For the text-containing cell, return its midpoint in (x, y) coordinate format. 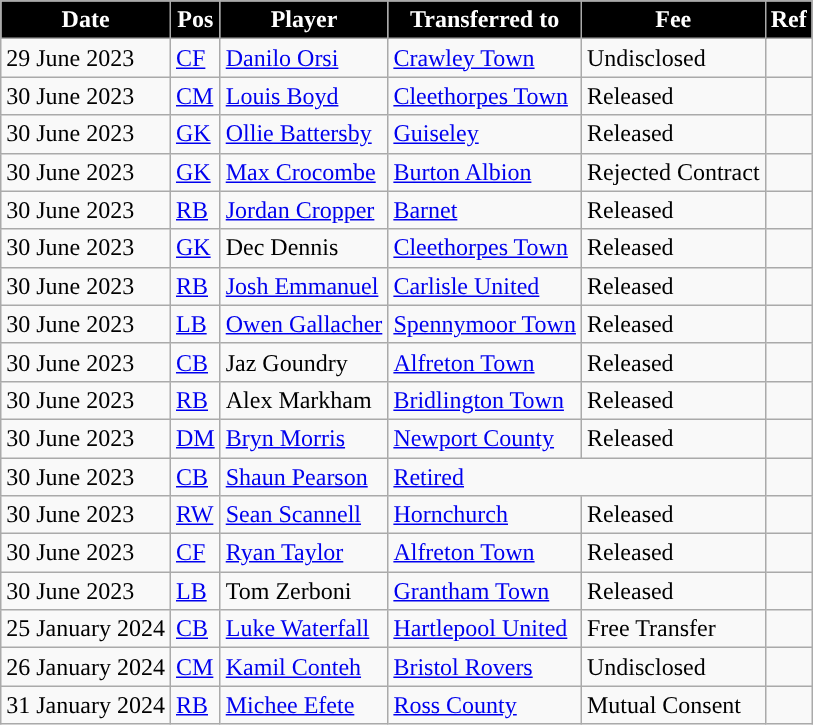
Josh Emmanuel (304, 286)
Guiseley (485, 134)
Free Transfer (673, 629)
Transferred to (485, 20)
29 June 2023 (86, 58)
Dec Dennis (304, 248)
Sean Scannell (304, 515)
Tom Zerboni (304, 591)
Alex Markham (304, 400)
Shaun Pearson (304, 477)
Ross County (485, 705)
Ryan Taylor (304, 553)
Kamil Conteh (304, 667)
Jordan Cropper (304, 210)
26 January 2024 (86, 667)
Max Crocombe (304, 172)
Michee Efete (304, 705)
Fee (673, 20)
Hornchurch (485, 515)
Hartlepool United (485, 629)
Louis Boyd (304, 96)
25 January 2024 (86, 629)
31 January 2024 (86, 705)
Pos (195, 20)
Ref (788, 20)
Bryn Morris (304, 438)
DM (195, 438)
Bridlington Town (485, 400)
Player (304, 20)
Retired (576, 477)
Burton Albion (485, 172)
Rejected Contract (673, 172)
Danilo Orsi (304, 58)
Newport County (485, 438)
Date (86, 20)
Bristol Rovers (485, 667)
Ollie Battersby (304, 134)
Spennymoor Town (485, 324)
Grantham Town (485, 591)
RW (195, 515)
Crawley Town (485, 58)
Luke Waterfall (304, 629)
Carlisle United (485, 286)
Barnet (485, 210)
Owen Gallacher (304, 324)
Jaz Goundry (304, 362)
Mutual Consent (673, 705)
